Determine the (X, Y) coordinate at the center of the cell enclosing the given text.  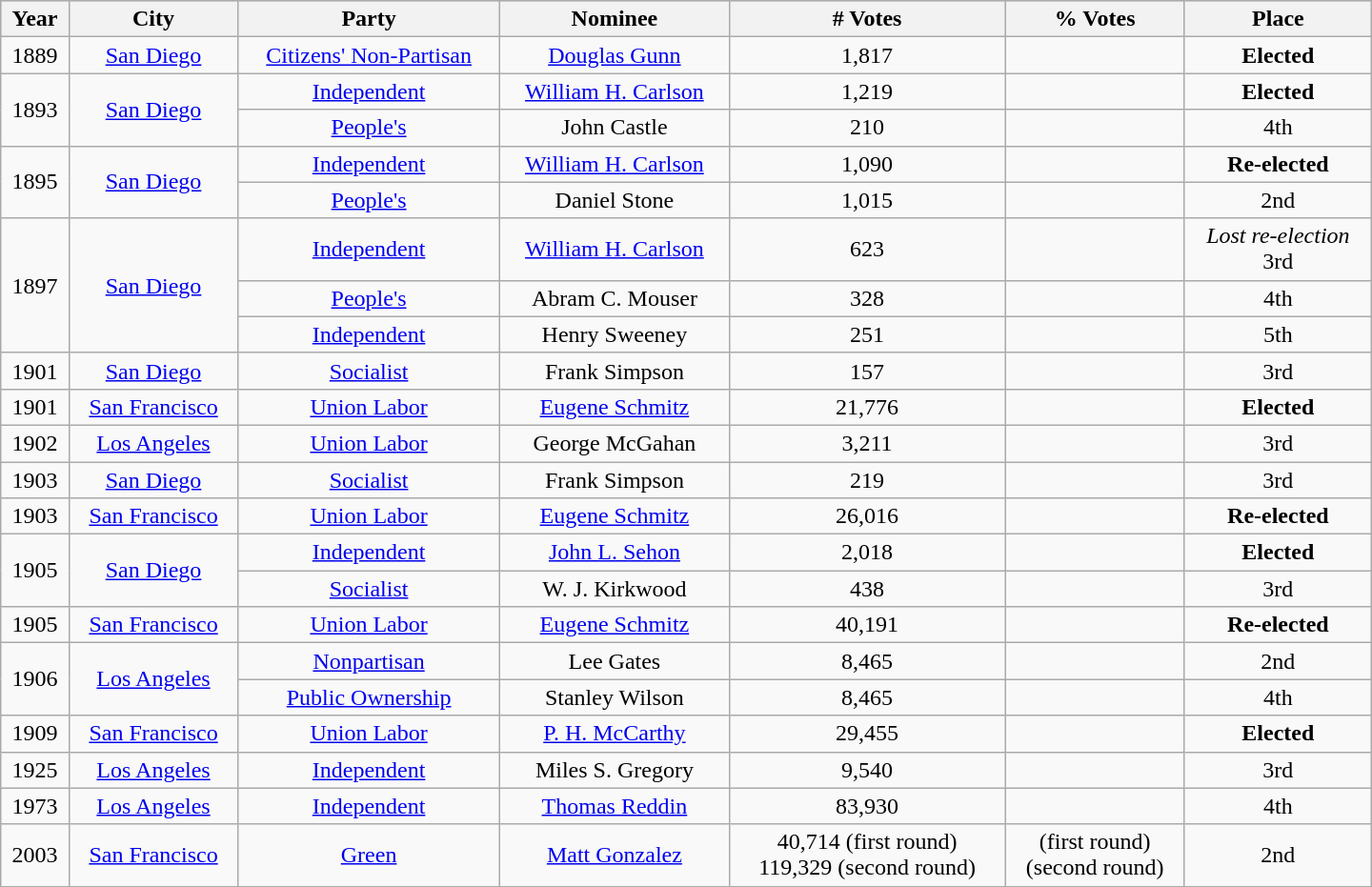
40,191 (867, 625)
Henry Sweeney (614, 334)
219 (867, 479)
George McGahan (614, 443)
Public Ownership (370, 697)
5th (1278, 334)
Thomas Reddin (614, 806)
Place (1278, 19)
John L. Sehon (614, 553)
1902 (35, 443)
1889 (35, 55)
Party (370, 19)
1893 (35, 110)
9,540 (867, 770)
% Votes (1096, 19)
Daniel Stone (614, 200)
# Votes (867, 19)
City (152, 19)
21,776 (867, 407)
Citizens' Non-Partisan (370, 55)
Miles S. Gregory (614, 770)
3,211 (867, 443)
210 (867, 128)
Lee Gates (614, 661)
John Castle (614, 128)
(first round) (second round) (1096, 856)
1973 (35, 806)
Green (370, 856)
438 (867, 589)
1,090 (867, 164)
Nominee (614, 19)
Lost re-election3rd (1278, 250)
1909 (35, 734)
1,015 (867, 200)
26,016 (867, 516)
1906 (35, 679)
Year (35, 19)
Stanley Wilson (614, 697)
1925 (35, 770)
1,219 (867, 91)
623 (867, 250)
1895 (35, 182)
2003 (35, 856)
251 (867, 334)
W. J. Kirkwood (614, 589)
Matt Gonzalez (614, 856)
29,455 (867, 734)
2,018 (867, 553)
P. H. McCarthy (614, 734)
Abram C. Mouser (614, 298)
40,714 (first round)119,329 (second round) (867, 856)
1897 (35, 286)
Douglas Gunn (614, 55)
83,930 (867, 806)
328 (867, 298)
1,817 (867, 55)
157 (867, 371)
Nonpartisan (370, 661)
